From the cell containing the given text, extract its center point as (x, y) coordinate. 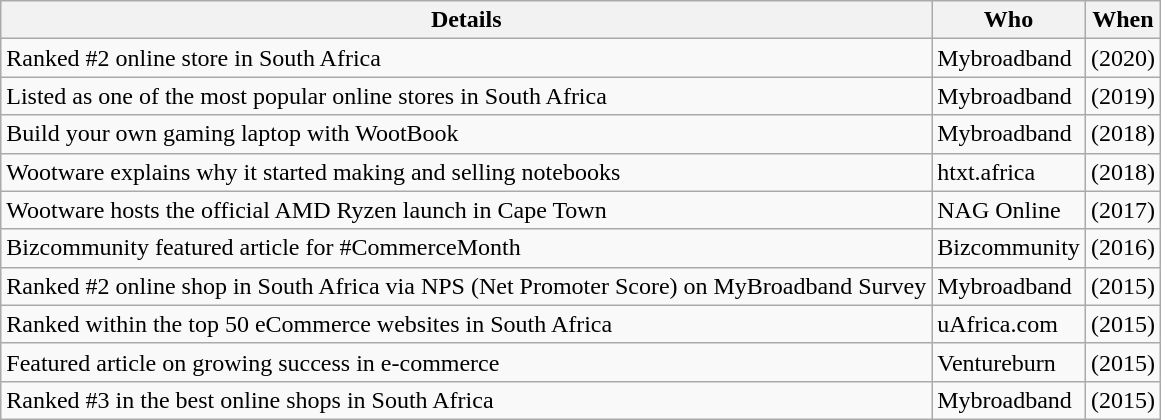
Listed as one of the most popular online stores in South Africa (466, 96)
Ranked within the top 50 eCommerce websites in South Africa (466, 324)
NAG Online (1009, 210)
Bizcommunity featured article for #CommerceMonth (466, 248)
When (1122, 20)
Details (466, 20)
Ranked #3 in the best online shops in South Africa (466, 400)
Ranked #2 online shop in South Africa via NPS (Net Promoter Score) on MyBroadband Survey (466, 286)
Build your own gaming laptop with WootBook (466, 134)
Ranked #2 online store in South Africa (466, 58)
Ventureburn (1009, 362)
(2020) (1122, 58)
(2016) (1122, 248)
(2017) (1122, 210)
(2019) (1122, 96)
Wootware explains why it started making and selling notebooks (466, 172)
htxt.africa (1009, 172)
Wootware hosts the official AMD Ryzen launch in Cape Town (466, 210)
uAfrica.com (1009, 324)
Featured article on growing success in e-commerce (466, 362)
Who (1009, 20)
Bizcommunity (1009, 248)
